Detect which cell encompasses the target text, then output its [x, y] center coordinate. 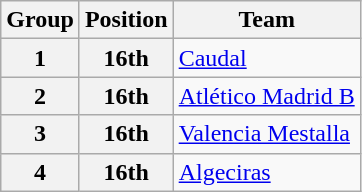
Algeciras [266, 172]
2 [40, 96]
Position [126, 20]
3 [40, 134]
Valencia Mestalla [266, 134]
Atlético Madrid B [266, 96]
4 [40, 172]
Caudal [266, 58]
Team [266, 20]
Group [40, 20]
1 [40, 58]
